Search for the cell housing the specified text and yield its [X, Y] center coordinate. 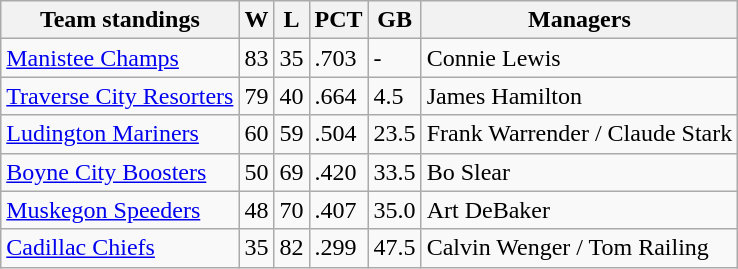
GB [394, 20]
.299 [338, 248]
- [394, 58]
Calvin Wenger / Tom Railing [580, 248]
82 [292, 248]
59 [292, 134]
83 [256, 58]
40 [292, 96]
4.5 [394, 96]
23.5 [394, 134]
Managers [580, 20]
Art DeBaker [580, 210]
L [292, 20]
69 [292, 172]
33.5 [394, 172]
Muskegon Speeders [120, 210]
W [256, 20]
Traverse City Resorters [120, 96]
60 [256, 134]
.407 [338, 210]
PCT [338, 20]
Frank Warrender / Claude Stark [580, 134]
.664 [338, 96]
70 [292, 210]
Connie Lewis [580, 58]
Boyne City Boosters [120, 172]
.420 [338, 172]
.504 [338, 134]
47.5 [394, 248]
.703 [338, 58]
Manistee Champs [120, 58]
Ludington Mariners [120, 134]
48 [256, 210]
50 [256, 172]
Bo Slear [580, 172]
James Hamilton [580, 96]
Team standings [120, 20]
Cadillac Chiefs [120, 248]
35.0 [394, 210]
79 [256, 96]
